Capture the cell that displays the provided text and extract its [X, Y] central coordinate. 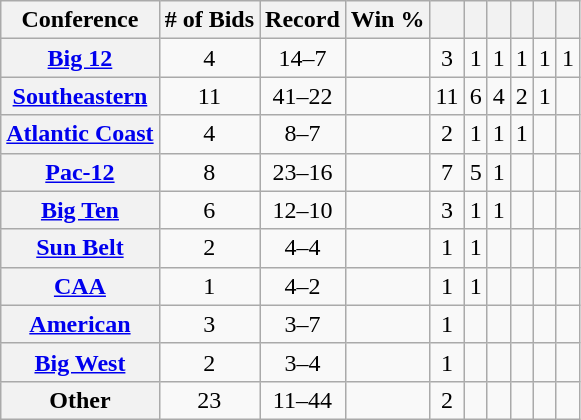
# of Bids [209, 20]
Atlantic Coast [80, 134]
8 [209, 172]
Pac-12 [80, 172]
Southeastern [80, 96]
4–2 [303, 286]
41–22 [303, 96]
8–7 [303, 134]
11–44 [303, 400]
Big West [80, 362]
CAA [80, 286]
American [80, 324]
Conference [80, 20]
Big Ten [80, 210]
7 [447, 172]
4–4 [303, 248]
23 [209, 400]
14–7 [303, 58]
3–7 [303, 324]
12–10 [303, 210]
Sun Belt [80, 248]
5 [476, 172]
3–4 [303, 362]
Other [80, 400]
Big 12 [80, 58]
23–16 [303, 172]
Win % [388, 20]
Record [303, 20]
